For the text-containing cell, return its midpoint in (x, y) coordinate format. 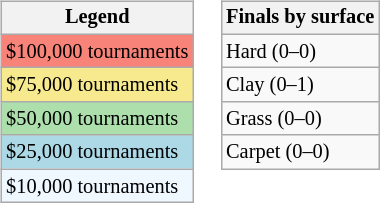
Hard (0–0) (300, 51)
$75,000 tournaments (97, 85)
Clay (0–1) (300, 85)
$100,000 tournaments (97, 51)
$50,000 tournaments (97, 119)
$25,000 tournaments (97, 152)
Grass (0–0) (300, 119)
Carpet (0–0) (300, 152)
Finals by surface (300, 18)
$10,000 tournaments (97, 186)
Legend (97, 18)
